Return (X, Y) of the center of cell containing provided text 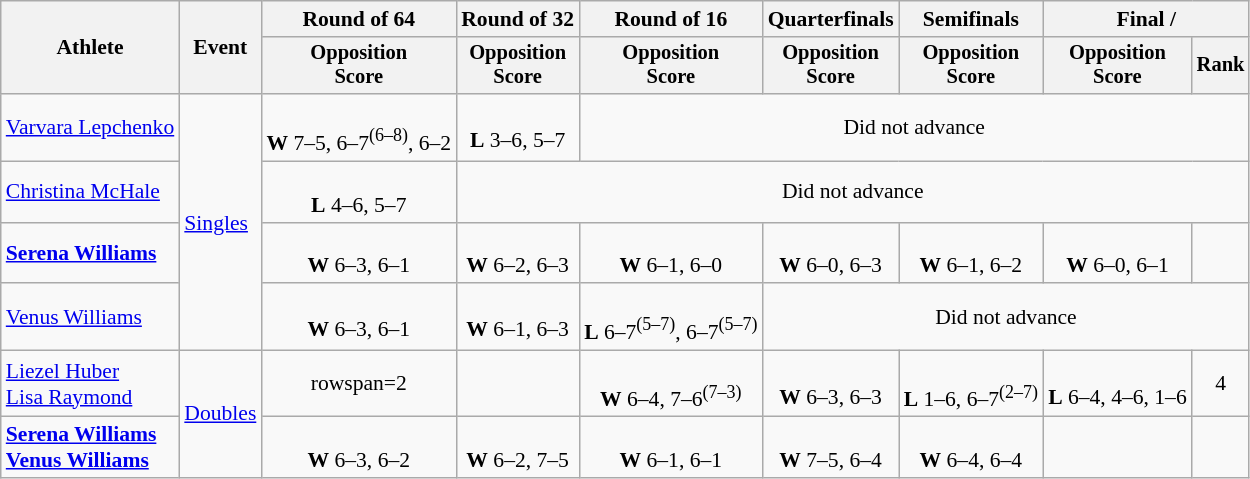
Round of 16 (670, 19)
W 6–0, 6–1 (1118, 252)
Round of 64 (358, 19)
4 (1221, 384)
W 7–5, 6–7(6–8), 6–2 (358, 128)
Singles (220, 222)
W 6–1, 6–1 (670, 448)
Rank (1221, 66)
Semifinals (971, 19)
W 6–3, 6–3 (831, 384)
W 6–4, 7–6(7–3) (670, 384)
L 6–7(5–7), 6–7(5–7) (670, 318)
L 4–6, 5–7 (358, 192)
W 6–4, 6–4 (971, 448)
L 3–6, 5–7 (518, 128)
Doubles (220, 414)
Event (220, 48)
W 6–2, 7–5 (518, 448)
rowspan=2 (358, 384)
Liezel HuberLisa Raymond (90, 384)
W 6–0, 6–3 (831, 252)
Christina McHale (90, 192)
W 7–5, 6–4 (831, 448)
Final / (1146, 19)
W 6–2, 6–3 (518, 252)
Varvara Lepchenko (90, 128)
W 6–1, 6–3 (518, 318)
W 6–1, 6–2 (971, 252)
L 1–6, 6–7(2–7) (971, 384)
Venus Williams (90, 318)
Athlete (90, 48)
Round of 32 (518, 19)
W 6–3, 6–2 (358, 448)
Serena Williams (90, 252)
Quarterfinals (831, 19)
L 6–4, 4–6, 1–6 (1118, 384)
Serena WilliamsVenus Williams (90, 448)
W 6–1, 6–0 (670, 252)
